From the cell containing the given text, extract its center point as [x, y] coordinate. 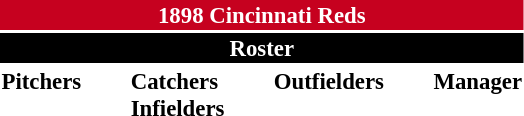
1898 Cincinnati Reds [262, 15]
Roster [262, 48]
